Extract the (X, Y) coordinate from the center of the cell holding the provided text.  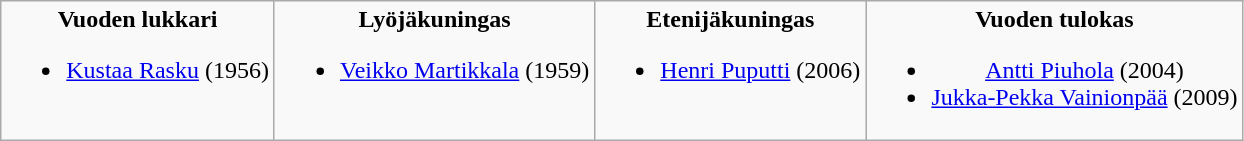
EtenijäkuningasHenri Puputti (2006) (730, 71)
LyöjäkuningasVeikko Martikkala (1959) (434, 71)
Vuoden tulokasAntti Piuhola (2004)Jukka-Pekka Vainionpää (2009) (1054, 71)
Vuoden lukkariKustaa Rasku (1956) (138, 71)
